Extract the [x, y] coordinate from the center of the cell holding the provided text.  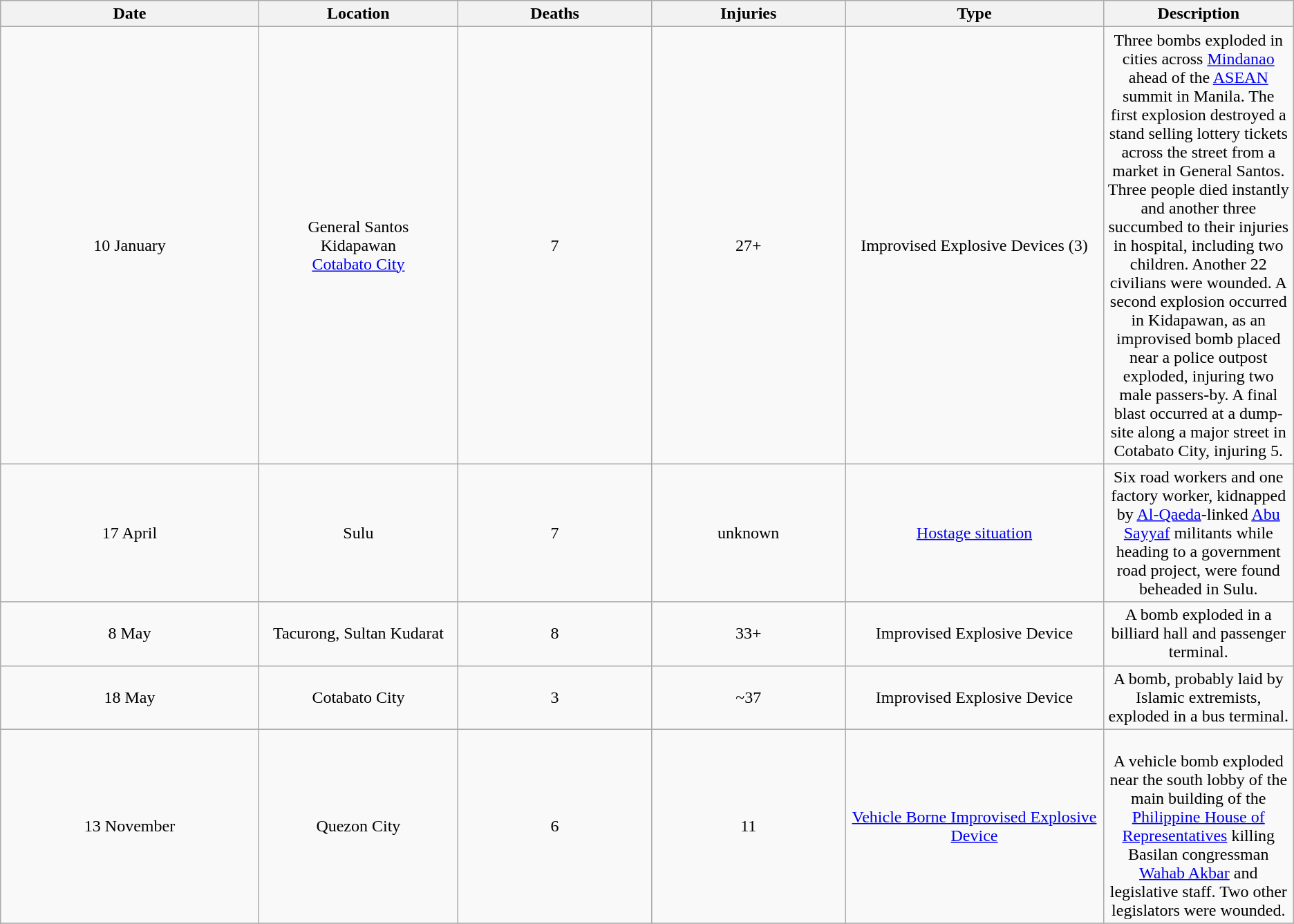
3 [555, 697]
A bomb, probably laid by Islamic extremists, exploded in a bus terminal. [1199, 697]
8 [555, 634]
6 [555, 827]
Location [358, 14]
Vehicle Borne Improvised Explosive Device [975, 827]
17 April [130, 533]
Type [975, 14]
unknown [749, 533]
Sulu [358, 533]
10 January [130, 245]
Hostage situation [975, 533]
27+ [749, 245]
~37 [749, 697]
13 November [130, 827]
General SantosKidapawanCotabato City [358, 245]
Quezon City [358, 827]
11 [749, 827]
Tacurong, Sultan Kudarat [358, 634]
Improvised Explosive Devices (3) [975, 245]
8 May [130, 634]
A bomb exploded in a billiard hall and passenger terminal. [1199, 634]
Cotabato City [358, 697]
33+ [749, 634]
Injuries [749, 14]
18 May [130, 697]
Deaths [555, 14]
Description [1199, 14]
Date [130, 14]
